Capture the cell that displays the provided text and extract its [X, Y] central coordinate. 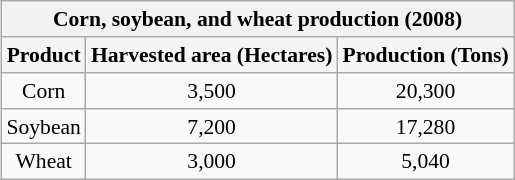
20,300 [425, 91]
Corn [43, 91]
7,200 [212, 126]
Soybean [43, 126]
Product [43, 55]
Corn, soybean, and wheat production (2008) [257, 19]
3,500 [212, 91]
5,040 [425, 162]
17,280 [425, 126]
3,000 [212, 162]
Wheat [43, 162]
Production (Tons) [425, 55]
Harvested area (Hectares) [212, 55]
